Return the (X, Y) coordinate for the center point of the cell that contains the specified text.  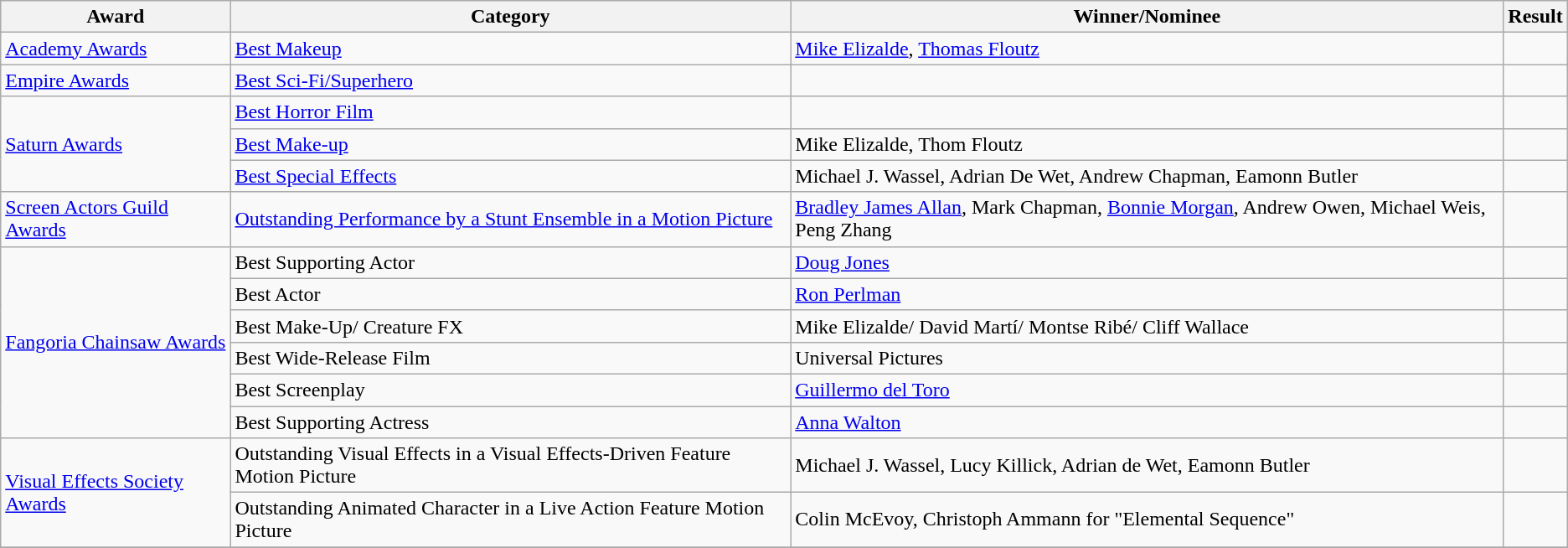
Michael J. Wassel, Lucy Killick, Adrian de Wet, Eamonn Butler (1148, 466)
Best Actor (511, 294)
Mike Elizalde, Thomas Floutz (1148, 49)
Winner/Nominee (1148, 17)
Universal Pictures (1148, 358)
Bradley James Allan, Mark Chapman, Bonnie Morgan, Andrew Owen, Michael Weis, Peng Zhang (1148, 220)
Best Sci-Fi/Superhero (511, 80)
Michael J. Wassel, Adrian De Wet, Andrew Chapman, Eamonn Butler (1148, 176)
Anna Walton (1148, 421)
Category (511, 17)
Screen Actors Guild Awards (116, 220)
Award (116, 17)
Fangoria Chainsaw Awards (116, 342)
Saturn Awards (116, 144)
Best Make-up (511, 144)
Best Wide-Release Film (511, 358)
Result (1535, 17)
Empire Awards (116, 80)
Mike Elizalde, Thom Floutz (1148, 144)
Best Supporting Actress (511, 421)
Outstanding Performance by a Stunt Ensemble in a Motion Picture (511, 220)
Best Makeup (511, 49)
Mike Elizalde/ David Martí/ Montse Ribé/ Cliff Wallace (1148, 326)
Best Screenplay (511, 390)
Colin McEvoy, Christoph Ammann for "Elemental Sequence" (1148, 520)
Outstanding Animated Character in a Live Action Feature Motion Picture (511, 520)
Best Horror Film (511, 112)
Outstanding Visual Effects in a Visual Effects-Driven Feature Motion Picture (511, 466)
Academy Awards (116, 49)
Best Special Effects (511, 176)
Best Make-Up/ Creature FX (511, 326)
Visual Effects Society Awards (116, 493)
Doug Jones (1148, 262)
Guillermo del Toro (1148, 390)
Best Supporting Actor (511, 262)
Ron Perlman (1148, 294)
